Locate the cell with the specified text and output its (X, Y) center coordinate. 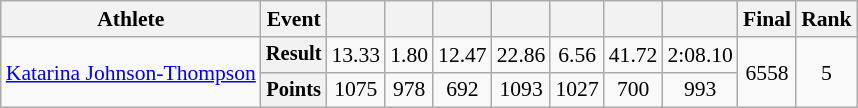
Result (294, 55)
993 (700, 90)
6.56 (576, 55)
22.86 (522, 55)
5 (826, 72)
41.72 (634, 55)
Points (294, 90)
12.47 (462, 55)
2:08.10 (700, 55)
6558 (767, 72)
1.80 (409, 55)
1075 (356, 90)
Rank (826, 19)
Katarina Johnson-Thompson (131, 72)
Athlete (131, 19)
13.33 (356, 55)
978 (409, 90)
Final (767, 19)
700 (634, 90)
Event (294, 19)
1027 (576, 90)
692 (462, 90)
1093 (522, 90)
